Pinpoint the cell where the given text exists, returning its (x, y) midpoint coordinate. 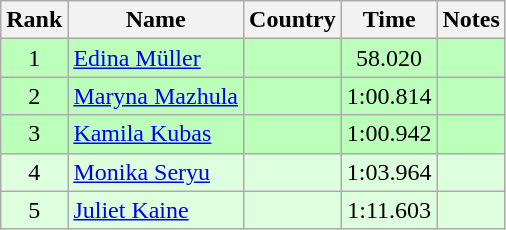
3 (34, 134)
Notes (471, 20)
Time (389, 20)
1:11.603 (389, 210)
1:03.964 (389, 172)
1 (34, 58)
Maryna Mazhula (156, 96)
2 (34, 96)
Name (156, 20)
4 (34, 172)
Edina Müller (156, 58)
1:00.942 (389, 134)
5 (34, 210)
Monika Seryu (156, 172)
Kamila Kubas (156, 134)
1:00.814 (389, 96)
58.020 (389, 58)
Country (293, 20)
Rank (34, 20)
Juliet Kaine (156, 210)
